Extract the [x, y] coordinate from the center of the cell holding the provided text.  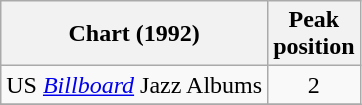
Chart (1992) [134, 34]
2 [314, 85]
US Billboard Jazz Albums [134, 85]
Peakposition [314, 34]
